Extract the (x, y) coordinate from the center of the cell holding the provided text.  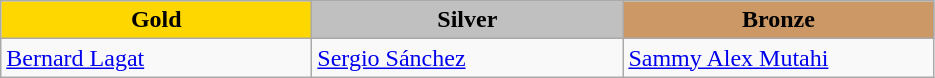
Bronze (778, 20)
Gold (156, 20)
Bernard Lagat (156, 58)
Sammy Alex Mutahi (778, 58)
Sergio Sánchez (468, 58)
Silver (468, 20)
